Output the (X, Y) coordinate of the center of the cell containing the given text.  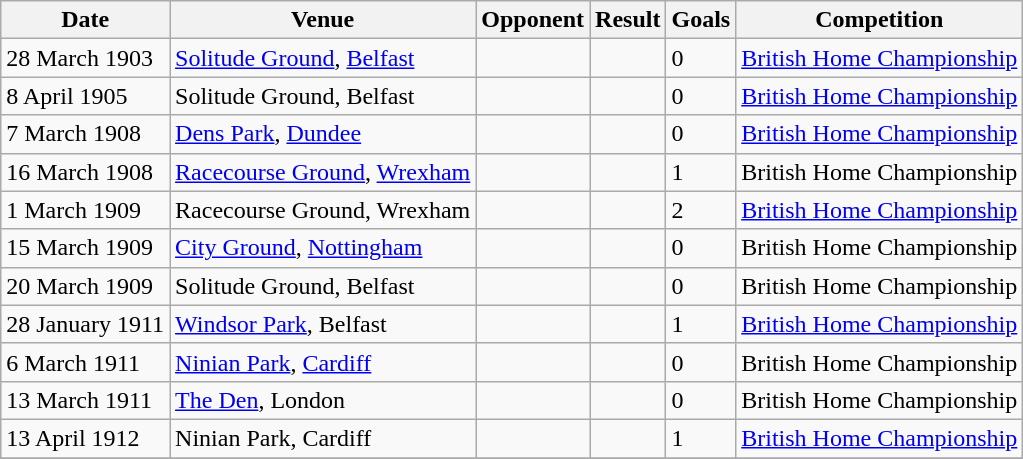
Opponent (533, 20)
7 March 1908 (86, 134)
8 April 1905 (86, 96)
20 March 1909 (86, 286)
13 April 1912 (86, 438)
The Den, London (323, 400)
Competition (880, 20)
6 March 1911 (86, 362)
Dens Park, Dundee (323, 134)
16 March 1908 (86, 172)
Date (86, 20)
2 (701, 210)
Result (628, 20)
Windsor Park, Belfast (323, 324)
City Ground, Nottingham (323, 248)
Venue (323, 20)
Goals (701, 20)
28 January 1911 (86, 324)
13 March 1911 (86, 400)
1 March 1909 (86, 210)
28 March 1903 (86, 58)
15 March 1909 (86, 248)
